Pinpoint the cell where the given text exists, returning its [X, Y] midpoint coordinate. 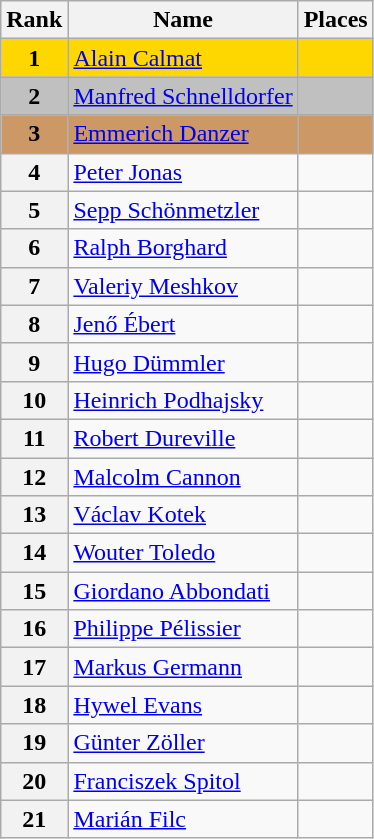
Wouter Toledo [183, 553]
Ralph Borghard [183, 248]
Václav Kotek [183, 515]
9 [34, 362]
Heinrich Podhajsky [183, 400]
16 [34, 629]
10 [34, 400]
2 [34, 96]
19 [34, 743]
17 [34, 667]
6 [34, 248]
5 [34, 210]
4 [34, 172]
Malcolm Cannon [183, 477]
14 [34, 553]
Valeriy Meshkov [183, 286]
Jenő Ébert [183, 324]
18 [34, 705]
13 [34, 515]
12 [34, 477]
Emmerich Danzer [183, 134]
Hugo Dümmler [183, 362]
Günter Zöller [183, 743]
Name [183, 20]
21 [34, 819]
Places [336, 20]
Giordano Abbondati [183, 591]
Franciszek Spitol [183, 781]
7 [34, 286]
11 [34, 438]
Manfred Schnelldorfer [183, 96]
Robert Dureville [183, 438]
3 [34, 134]
Sepp Schönmetzler [183, 210]
Marián Filc [183, 819]
Markus Germann [183, 667]
15 [34, 591]
Rank [34, 20]
Peter Jonas [183, 172]
Philippe Pélissier [183, 629]
Hywel Evans [183, 705]
Alain Calmat [183, 58]
8 [34, 324]
1 [34, 58]
20 [34, 781]
